Provide the (x, y) coordinate of the cell's center where the given text is located.  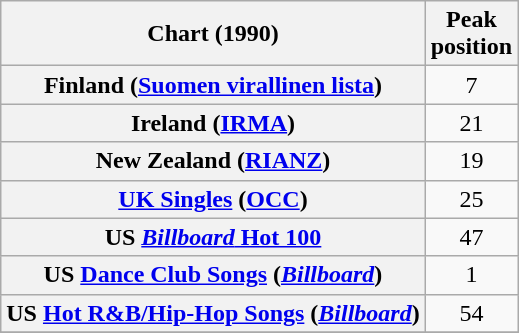
Peakposition (471, 34)
25 (471, 199)
New Zealand (RIANZ) (213, 161)
Chart (1990) (213, 34)
US Billboard Hot 100 (213, 237)
47 (471, 237)
US Hot R&B/Hip-Hop Songs (Billboard) (213, 313)
Ireland (IRMA) (213, 123)
1 (471, 275)
7 (471, 85)
21 (471, 123)
UK Singles (OCC) (213, 199)
US Dance Club Songs (Billboard) (213, 275)
54 (471, 313)
Finland (Suomen virallinen lista) (213, 85)
19 (471, 161)
